Pinpoint the cell where the given text exists, returning its (x, y) midpoint coordinate. 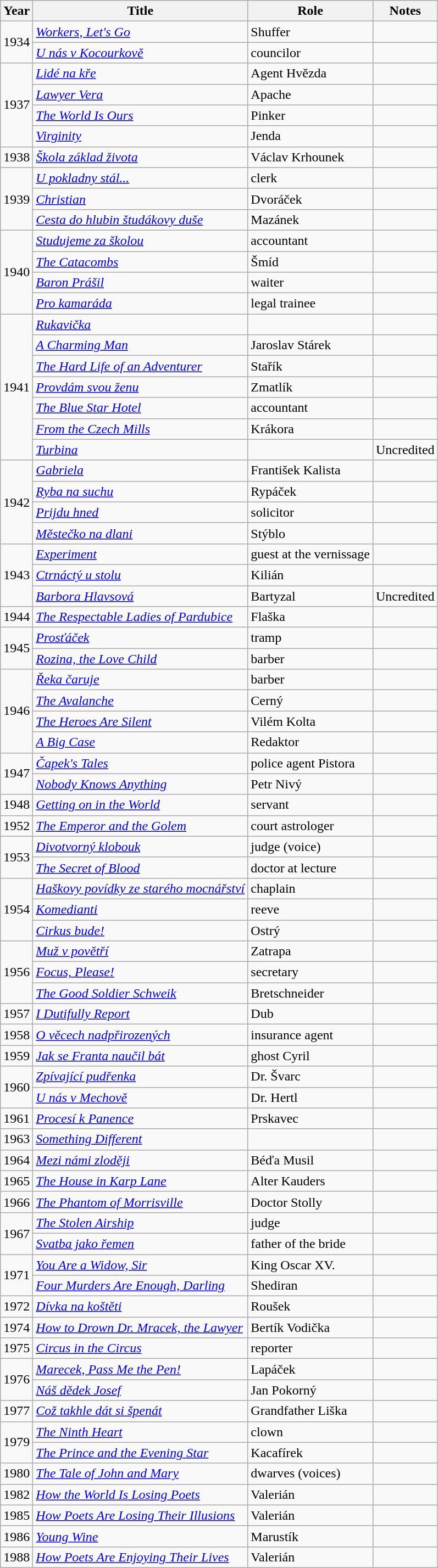
The Respectable Ladies of Pardubice (141, 617)
Cirkus bude! (141, 931)
1977 (16, 1411)
Redaktor (311, 742)
Turbina (141, 450)
Prskavec (311, 1118)
1943 (16, 575)
Mazánek (311, 220)
A Charming Man (141, 345)
Workers, Let's Go (141, 32)
1972 (16, 1307)
1947 (16, 774)
The Good Soldier Schweik (141, 993)
Christian (141, 199)
Václav Krhounek (311, 157)
Pro kamaráda (141, 304)
Bertík Vodička (311, 1328)
Provdám svou ženu (141, 387)
Dr. Hertl (311, 1097)
legal trainee (311, 304)
Bartyzal (311, 596)
servant (311, 805)
1945 (16, 648)
1967 (16, 1233)
Mezi námi zloději (141, 1160)
1959 (16, 1056)
1944 (16, 617)
The World Is Ours (141, 115)
Lapáček (311, 1369)
Getting on in the World (141, 805)
The Tale of John and Mary (141, 1474)
Circus in the Circus (141, 1348)
U nás v Kocourkově (141, 53)
Gabriela (141, 471)
1956 (16, 972)
Cerný (311, 701)
Lidé na kře (141, 74)
Studujeme za školou (141, 240)
The Heroes Are Silent (141, 721)
Procesí k Panence (141, 1118)
The Prince and the Evening Star (141, 1453)
Béďa Musil (311, 1160)
Petr Nivý (311, 784)
police agent Pistora (311, 763)
Marustík (311, 1536)
Vilém Kolta (311, 721)
Barbora Hlavsová (141, 596)
The Catacombs (141, 262)
father of the bride (311, 1244)
Shediran (311, 1286)
Zmatlík (311, 387)
doctor at lecture (311, 867)
The Blue Star Hotel (141, 408)
Dub (311, 1014)
Apache (311, 94)
secretary (311, 972)
U nás v Mechově (141, 1097)
Svatba jako řemen (141, 1244)
From the Czech Mills (141, 429)
King Oscar XV. (311, 1264)
Agent Hvězda (311, 74)
Čapek's Tales (141, 763)
1938 (16, 157)
Řeka čaruje (141, 680)
Jaroslav Stárek (311, 345)
Doctor Stolly (311, 1202)
clown (311, 1432)
Zpívající pudřenka (141, 1077)
1980 (16, 1474)
The Stolen Airship (141, 1223)
How the World Is Losing Poets (141, 1494)
O věcech nadpřirozených (141, 1035)
1963 (16, 1139)
Náš dědek Josef (141, 1390)
You Are a Widow, Sir (141, 1264)
tramp (311, 638)
I Dutifully Report (141, 1014)
Something Different (141, 1139)
Městečko na dlani (141, 533)
1986 (16, 1536)
Rukavička (141, 324)
The Avalanche (141, 701)
1934 (16, 42)
1958 (16, 1035)
Focus, Please! (141, 972)
Four Murders Are Enough, Darling (141, 1286)
Grandfather Liška (311, 1411)
Šmíd (311, 262)
Experiment (141, 554)
Kilián (311, 575)
Prosťáček (141, 638)
1965 (16, 1181)
1975 (16, 1348)
dwarves (voices) (311, 1474)
Škola základ života (141, 157)
1961 (16, 1118)
Dívka na koštěti (141, 1307)
Ostrý (311, 931)
1952 (16, 826)
1960 (16, 1087)
judge (311, 1223)
Baron Prášil (141, 283)
Kacafírek (311, 1453)
1954 (16, 909)
councilor (311, 53)
The Phantom of Morrisville (141, 1202)
Zatrapa (311, 951)
Cesta do hlubin študákovy duše (141, 220)
1948 (16, 805)
The Secret of Blood (141, 867)
A Big Case (141, 742)
Ctrnáctý u stolu (141, 575)
Muž v povětří (141, 951)
chaplain (311, 888)
Shuffer (311, 32)
Stýblo (311, 533)
1939 (16, 199)
Rypáček (311, 491)
1937 (16, 105)
How Poets Are Losing Their Illusions (141, 1515)
waiter (311, 283)
1946 (16, 711)
Stařík (311, 366)
1982 (16, 1494)
1966 (16, 1202)
1988 (16, 1557)
The House in Karp Lane (141, 1181)
The Ninth Heart (141, 1432)
František Kalista (311, 471)
Krákora (311, 429)
How Poets Are Enjoying Their Lives (141, 1557)
court astrologer (311, 826)
Ryba na suchu (141, 491)
Young Wine (141, 1536)
clerk (311, 178)
Flaška (311, 617)
Jan Pokorný (311, 1390)
1953 (16, 857)
Haškovy povídky ze starého mocnářství (141, 888)
Divotvorný klobouk (141, 847)
Rozina, the Love Child (141, 659)
Dvoráček (311, 199)
1964 (16, 1160)
1976 (16, 1380)
The Hard Life of an Adventurer (141, 366)
1971 (16, 1275)
1985 (16, 1515)
judge (voice) (311, 847)
Virginity (141, 136)
Komedianti (141, 909)
Notes (405, 11)
Což takhle dát si špenát (141, 1411)
Bretschneider (311, 993)
How to Drown Dr. Mracek, the Lawyer (141, 1328)
Nobody Knows Anything (141, 784)
Lawyer Vera (141, 94)
guest at the vernissage (311, 554)
Prijdu hned (141, 512)
Jenda (311, 136)
1979 (16, 1442)
ghost Cyril (311, 1056)
Roušek (311, 1307)
U pokladny stál... (141, 178)
1957 (16, 1014)
1941 (16, 387)
1942 (16, 502)
Role (311, 11)
The Emperor and the Golem (141, 826)
Pinker (311, 115)
Title (141, 11)
Dr. Švarc (311, 1077)
1940 (16, 272)
reporter (311, 1348)
Jak se Franta naučil bát (141, 1056)
insurance agent (311, 1035)
1974 (16, 1328)
reeve (311, 909)
Year (16, 11)
Alter Kauders (311, 1181)
Marecek, Pass Me the Pen! (141, 1369)
solicitor (311, 512)
